Pinpoint the cell where the given text exists, returning its [X, Y] midpoint coordinate. 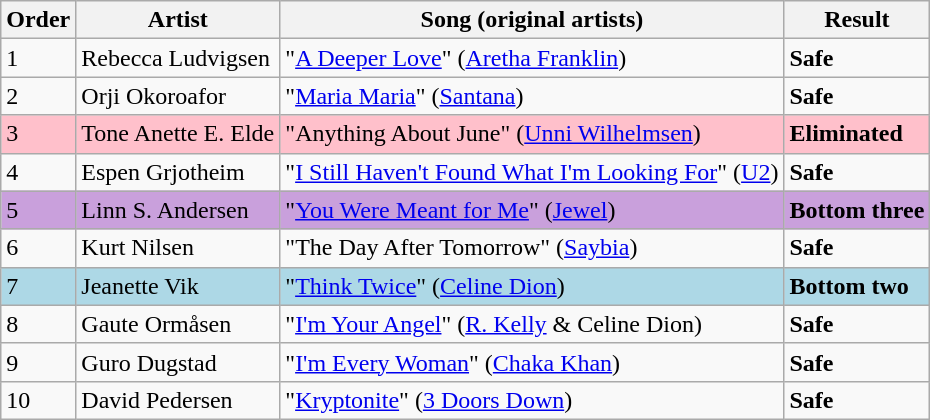
Jeanette Vik [178, 286]
Eliminated [857, 134]
Song (original artists) [532, 20]
6 [38, 248]
3 [38, 134]
8 [38, 324]
"You Were Meant for Me" (Jewel) [532, 210]
"I'm Your Angel" (R. Kelly & Celine Dion) [532, 324]
"Think Twice" (Celine Dion) [532, 286]
Bottom two [857, 286]
7 [38, 286]
Orji Okoroafor [178, 96]
10 [38, 400]
9 [38, 362]
"The Day After Tomorrow" (Saybia) [532, 248]
"I Still Haven't Found What I'm Looking For" (U2) [532, 172]
2 [38, 96]
Result [857, 20]
"Anything About June" (Unni Wilhelmsen) [532, 134]
5 [38, 210]
Artist [178, 20]
David Pedersen [178, 400]
4 [38, 172]
Guro Dugstad [178, 362]
1 [38, 58]
Kurt Nilsen [178, 248]
Linn S. Andersen [178, 210]
Bottom three [857, 210]
"Kryptonite" (3 Doors Down) [532, 400]
"I'm Every Woman" (Chaka Khan) [532, 362]
"Maria Maria" (Santana) [532, 96]
Order [38, 20]
Gaute Ormåsen [178, 324]
Rebecca Ludvigsen [178, 58]
"A Deeper Love" (Aretha Franklin) [532, 58]
Espen Grjotheim [178, 172]
Tone Anette E. Elde [178, 134]
